Determine the (x, y) coordinate at the center of the cell enclosing the given text.  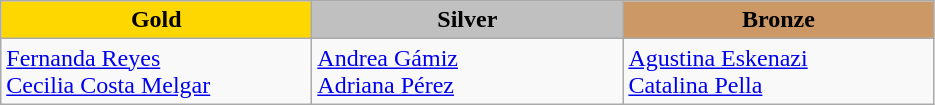
Silver (468, 20)
Gold (156, 20)
Agustina EskenaziCatalina Pella (778, 72)
Andrea GámizAdriana Pérez (468, 72)
Bronze (778, 20)
Fernanda ReyesCecilia Costa Melgar (156, 72)
